For the text-containing cell, return its midpoint in [X, Y] coordinate format. 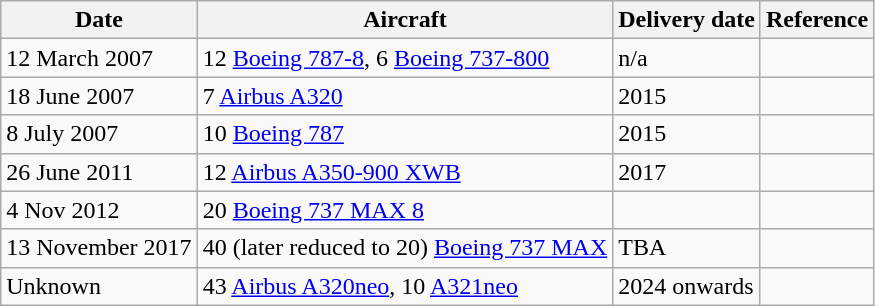
26 June 2011 [99, 172]
7 Airbus A320 [405, 96]
Unknown [99, 286]
20 Boeing 737 MAX 8 [405, 210]
2017 [687, 172]
Aircraft [405, 20]
40 (later reduced to 20) Boeing 737 MAX [405, 248]
13 November 2017 [99, 248]
n/a [687, 58]
TBA [687, 248]
Delivery date [687, 20]
10 Boeing 787 [405, 134]
Date [99, 20]
43 Airbus A320neo, 10 A321neo [405, 286]
12 March 2007 [99, 58]
12 Boeing 787-8, 6 Boeing 737-800 [405, 58]
2024 onwards [687, 286]
12 Airbus A350-900 XWB [405, 172]
4 Nov 2012 [99, 210]
Reference [816, 20]
18 June 2007 [99, 96]
8 July 2007 [99, 134]
